Output the (x, y) coordinate of the center of the cell containing the given text.  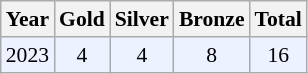
Silver (142, 19)
Bronze (212, 19)
2023 (28, 55)
Year (28, 19)
8 (212, 55)
Gold (82, 19)
Total (278, 19)
16 (278, 55)
